Return the [X, Y] coordinate for the center point of the cell that contains the specified text.  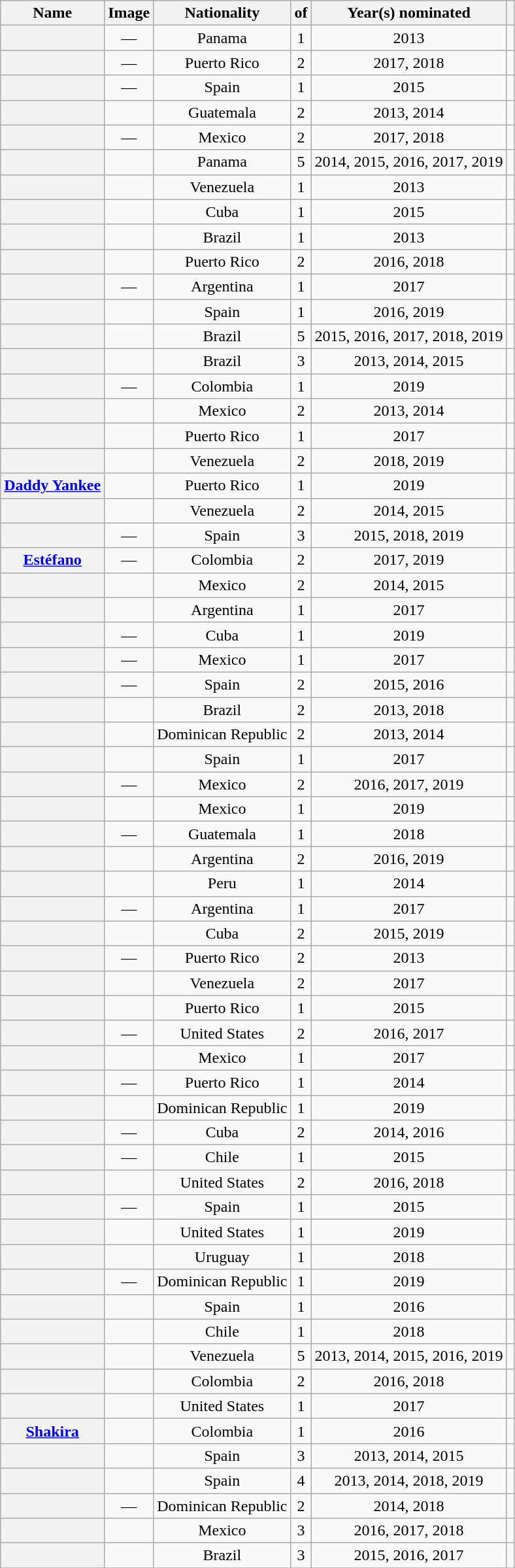
Uruguay [222, 1257]
Peru [222, 884]
2015, 2016, 2017 [409, 1556]
2015, 2016 [409, 684]
2016, 2017, 2019 [409, 784]
Daddy Yankee [52, 486]
2013, 2014, 2018, 2019 [409, 1480]
2015, 2019 [409, 933]
2014, 2016 [409, 1133]
Shakira [52, 1431]
2014, 2015, 2016, 2017, 2019 [409, 162]
2013, 2018 [409, 709]
2016, 2017 [409, 1033]
Name [52, 13]
Nationality [222, 13]
2016, 2017, 2018 [409, 1531]
2014, 2018 [409, 1505]
Image [129, 13]
Year(s) nominated [409, 13]
4 [301, 1480]
2013, 2014, 2015, 2016, 2019 [409, 1356]
2015, 2018, 2019 [409, 535]
of [301, 13]
2018, 2019 [409, 461]
Estéfano [52, 560]
2015, 2016, 2017, 2018, 2019 [409, 337]
2017, 2019 [409, 560]
